Locate the cell with the specified text and output its [X, Y] center coordinate. 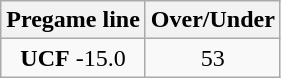
UCF -15.0 [74, 58]
Pregame line [74, 20]
Over/Under [212, 20]
53 [212, 58]
